Determine the [X, Y] coordinate at the center of the cell enclosing the given text.  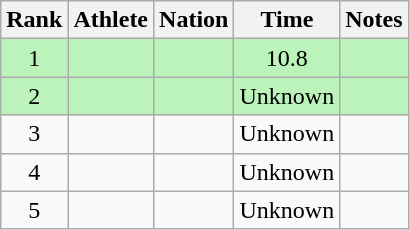
Time [287, 20]
Rank [34, 20]
2 [34, 96]
Nation [194, 20]
5 [34, 210]
10.8 [287, 58]
3 [34, 134]
4 [34, 172]
Notes [374, 20]
Athlete [111, 20]
1 [34, 58]
